From the cell containing the given text, extract its center point as [X, Y] coordinate. 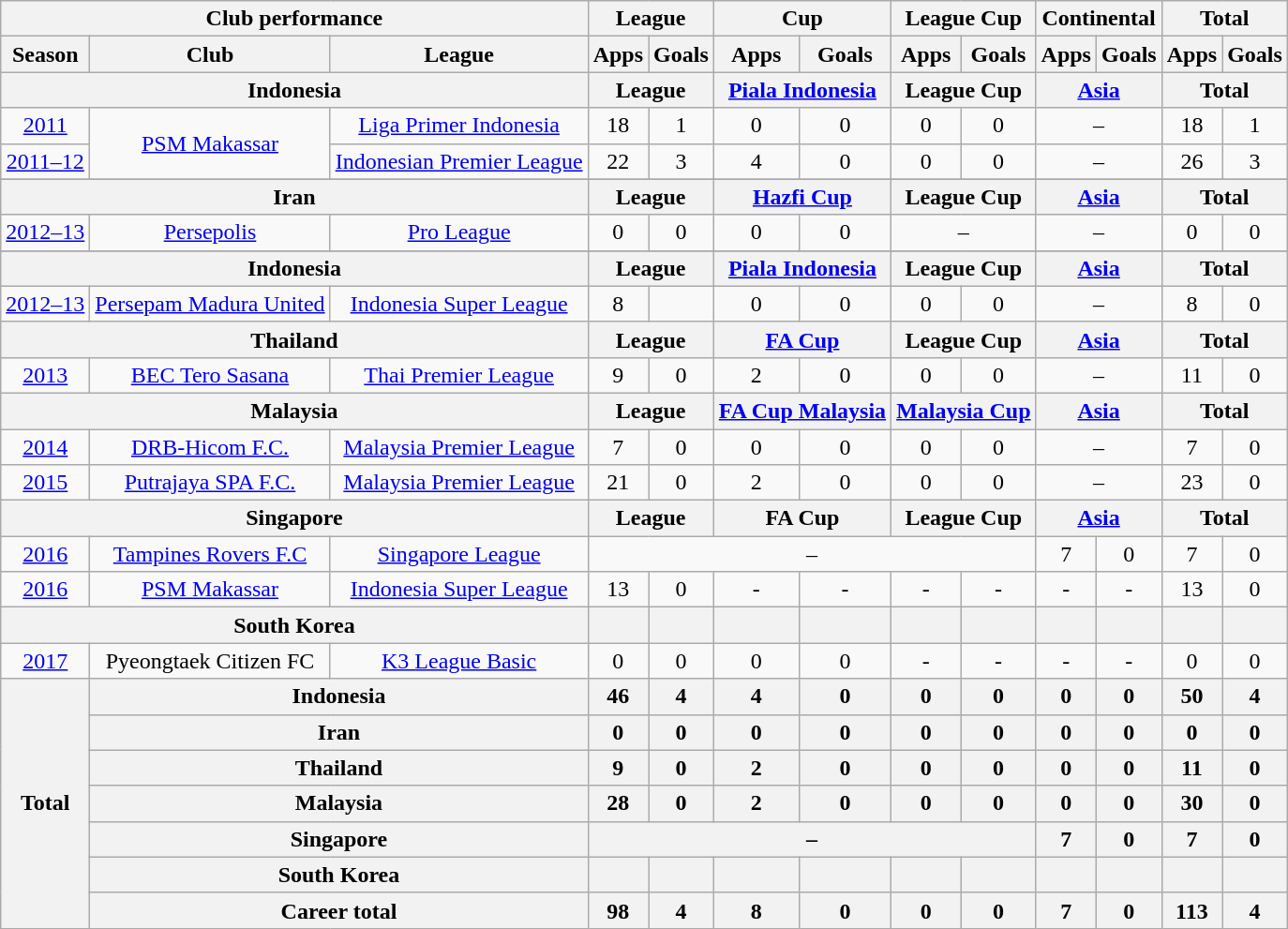
2011 [45, 126]
Hazfi Cup [802, 197]
30 [1191, 803]
Career total [339, 910]
23 [1191, 483]
Persepam Madura United [210, 304]
Malaysia Cup [964, 411]
46 [618, 697]
BEC Tero Sasana [210, 375]
2015 [45, 483]
Club performance [294, 19]
Club [210, 54]
Liga Primer Indonesia [459, 126]
Season [45, 54]
2013 [45, 375]
Singapore League [459, 554]
Putrajaya SPA F.C. [210, 483]
2011–12 [45, 161]
FA Cup Malaysia [802, 411]
2014 [45, 447]
2017 [45, 661]
Indonesian Premier League [459, 161]
Pro League [459, 232]
98 [618, 910]
113 [1191, 910]
Continental [1099, 19]
50 [1191, 697]
Tampines Rovers F.C [210, 554]
K3 League Basic [459, 661]
22 [618, 161]
DRB-Hicom F.C. [210, 447]
Pyeongtaek Citizen FC [210, 661]
Persepolis [210, 232]
28 [618, 803]
Thai Premier League [459, 375]
Cup [802, 19]
26 [1191, 161]
21 [618, 483]
